Determine the [X, Y] coordinate at the center of the cell enclosing the given text.  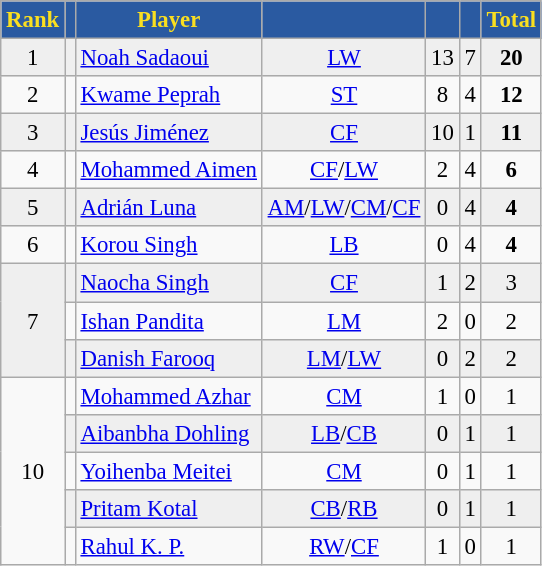
Ishan Pandita [168, 321]
Rank [33, 20]
ST [344, 95]
8 [442, 95]
CF/LW [344, 170]
Mohammed Aimen [168, 170]
Aibanbha Dohling [168, 433]
20 [511, 58]
Mohammed Azhar [168, 396]
AM/LW/CM/CF [344, 208]
LB [344, 245]
Player [168, 20]
Rahul K. P. [168, 546]
Naocha Singh [168, 283]
LW [344, 58]
Danish Farooq [168, 358]
5 [33, 208]
11 [511, 133]
13 [442, 58]
Kwame Peprah [168, 95]
LM [344, 321]
Jesús Jiménez [168, 133]
LB/CB [344, 433]
LM/LW [344, 358]
CB/RB [344, 509]
12 [511, 95]
Pritam Kotal [168, 509]
Total [511, 20]
Yoihenba Meitei [168, 471]
Noah Sadaoui [168, 58]
Korou Singh [168, 245]
RW/CF [344, 546]
Adrián Luna [168, 208]
